Return [X, Y] of the center of cell containing provided text 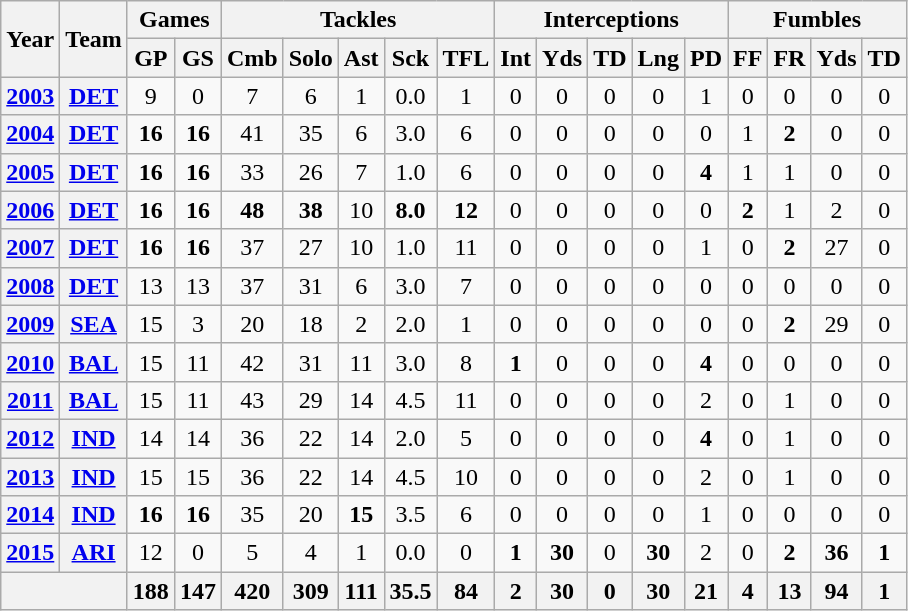
Lng [658, 58]
2010 [30, 362]
147 [198, 591]
309 [310, 591]
GS [198, 58]
2012 [30, 438]
Cmb [252, 58]
Sck [410, 58]
2011 [30, 400]
SEA [94, 324]
Interceptions [612, 20]
TFL [466, 58]
8 [466, 362]
3.5 [410, 515]
18 [310, 324]
38 [310, 210]
Tackles [358, 20]
3 [198, 324]
Int [516, 58]
2014 [30, 515]
2007 [30, 248]
Team [94, 39]
35.5 [410, 591]
Fumbles [818, 20]
2015 [30, 553]
48 [252, 210]
GP [150, 58]
Solo [310, 58]
26 [310, 172]
188 [150, 591]
8.0 [410, 210]
9 [150, 96]
21 [706, 591]
94 [836, 591]
2008 [30, 286]
2006 [30, 210]
33 [252, 172]
43 [252, 400]
42 [252, 362]
2005 [30, 172]
84 [466, 591]
Ast [361, 58]
420 [252, 591]
FR [790, 58]
PD [706, 58]
2013 [30, 477]
Games [174, 20]
Year [30, 39]
2009 [30, 324]
2003 [30, 96]
FF [748, 58]
111 [361, 591]
ARI [94, 553]
2004 [30, 134]
41 [252, 134]
